Scan for the cell matching the given text and deliver its (x, y) coordinate at center. 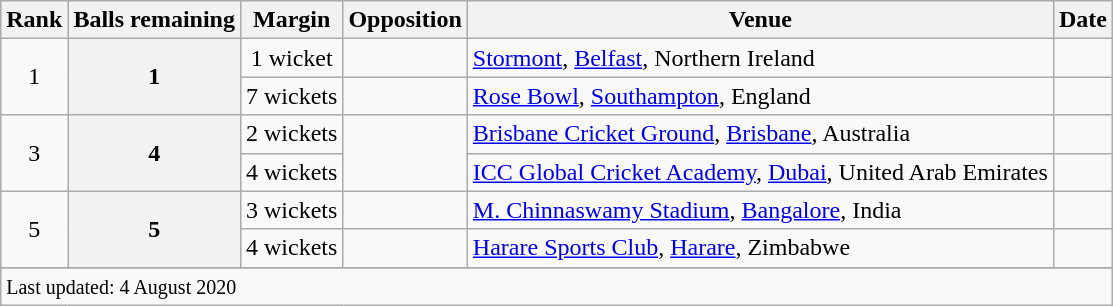
Last updated: 4 August 2020 (557, 286)
3 wickets (291, 210)
Rose Bowl, Southampton, England (760, 96)
Opposition (405, 20)
Stormont, Belfast, Northern Ireland (760, 58)
Venue (760, 20)
Balls remaining (154, 20)
4 (154, 153)
Margin (291, 20)
7 wickets (291, 96)
M. Chinnaswamy Stadium, Bangalore, India (760, 210)
Date (1082, 20)
ICC Global Cricket Academy, Dubai, United Arab Emirates (760, 172)
3 (34, 153)
2 wickets (291, 134)
Harare Sports Club, Harare, Zimbabwe (760, 248)
1 wicket (291, 58)
Brisbane Cricket Ground, Brisbane, Australia (760, 134)
Rank (34, 20)
